Capture the cell that displays the provided text and extract its (X, Y) central coordinate. 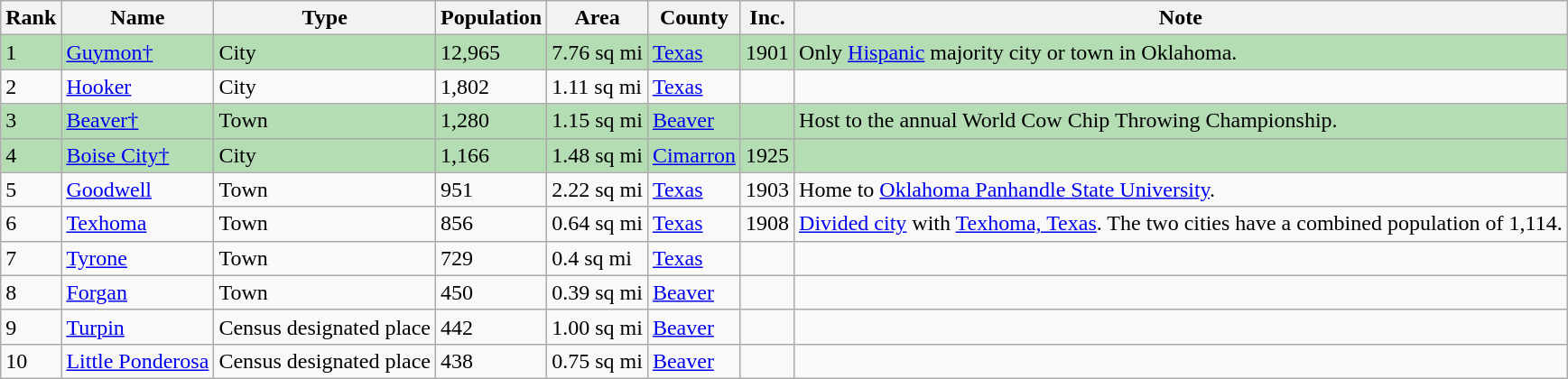
Rank (31, 18)
1.11 sq mi (598, 87)
3 (31, 121)
10 (31, 361)
1908 (767, 224)
Area (598, 18)
1,280 (491, 121)
1 (31, 52)
County (693, 18)
8 (31, 292)
Texhoma (137, 224)
1925 (767, 155)
Only Hispanic majority city or town in Oklahoma. (1181, 52)
1,166 (491, 155)
1.48 sq mi (598, 155)
12,965 (491, 52)
Guymon† (137, 52)
Turpin (137, 327)
9 (31, 327)
1.15 sq mi (598, 121)
Home to Oklahoma Panhandle State University. (1181, 189)
951 (491, 189)
2.22 sq mi (598, 189)
Forgan (137, 292)
Divided city with Texhoma, Texas. The two cities have a combined population of 1,114. (1181, 224)
1903 (767, 189)
Name (137, 18)
Type (325, 18)
Inc. (767, 18)
Note (1181, 18)
1.00 sq mi (598, 327)
0.4 sq mi (598, 258)
Boise City† (137, 155)
4 (31, 155)
2 (31, 87)
Host to the annual World Cow Chip Throwing Championship. (1181, 121)
7.76 sq mi (598, 52)
442 (491, 327)
Hooker (137, 87)
Little Ponderosa (137, 361)
438 (491, 361)
Cimarron (693, 155)
0.39 sq mi (598, 292)
729 (491, 258)
5 (31, 189)
Beaver† (137, 121)
Tyrone (137, 258)
1,802 (491, 87)
6 (31, 224)
Population (491, 18)
0.75 sq mi (598, 361)
1901 (767, 52)
7 (31, 258)
0.64 sq mi (598, 224)
450 (491, 292)
856 (491, 224)
Goodwell (137, 189)
